Extract the (x, y) coordinate from the center of the cell holding the provided text.  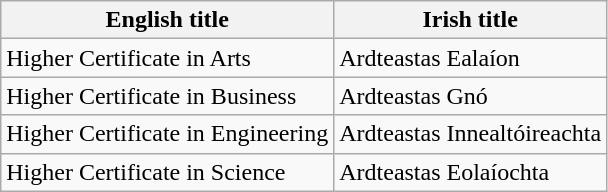
Higher Certificate in Science (168, 172)
Irish title (470, 20)
Higher Certificate in Arts (168, 58)
Ardteastas Gnó (470, 96)
Ardteastas Ealaíon (470, 58)
Higher Certificate in Engineering (168, 134)
Ardteastas Innealtóireachta (470, 134)
Ardteastas Eolaíochta (470, 172)
Higher Certificate in Business (168, 96)
English title (168, 20)
